Capture the cell that displays the provided text and extract its [X, Y] central coordinate. 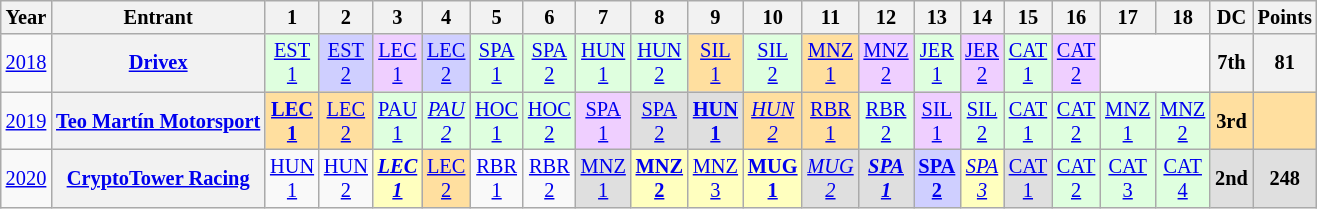
14 [982, 17]
Points [1285, 17]
1 [292, 17]
CAT3 [1128, 178]
2 [346, 17]
6 [550, 17]
12 [886, 17]
2nd [1232, 178]
CAT4 [1182, 178]
JER1 [938, 63]
4 [446, 17]
DC [1232, 17]
18 [1182, 17]
MUG2 [830, 178]
Teo Martín Motorsport [158, 121]
3rd [1232, 121]
PAU1 [398, 121]
JER2 [982, 63]
HOC2 [550, 121]
5 [496, 17]
10 [773, 17]
81 [1285, 63]
3 [398, 17]
11 [830, 17]
7 [604, 17]
MNZ3 [716, 178]
SPA3 [982, 178]
248 [1285, 178]
Drivex [158, 63]
CryptoTower Racing [158, 178]
2018 [26, 63]
MUG1 [773, 178]
Entrant [158, 17]
13 [938, 17]
PAU2 [446, 121]
2019 [26, 121]
Year [26, 17]
15 [1028, 17]
9 [716, 17]
16 [1076, 17]
EST1 [292, 63]
EST2 [346, 63]
2020 [26, 178]
8 [660, 17]
17 [1128, 17]
7th [1232, 63]
HOC1 [496, 121]
